Find where the given text appears and provide that cell's center as [X, Y] coordinate. 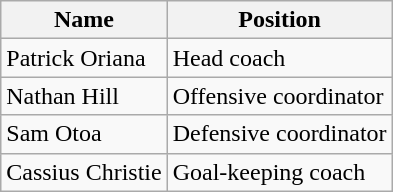
Patrick Oriana [84, 58]
Name [84, 20]
Head coach [280, 58]
Goal-keeping coach [280, 172]
Offensive coordinator [280, 96]
Nathan Hill [84, 96]
Position [280, 20]
Defensive coordinator [280, 134]
Sam Otoa [84, 134]
Cassius Christie [84, 172]
